Pinpoint the cell where the given text exists, returning its (X, Y) midpoint coordinate. 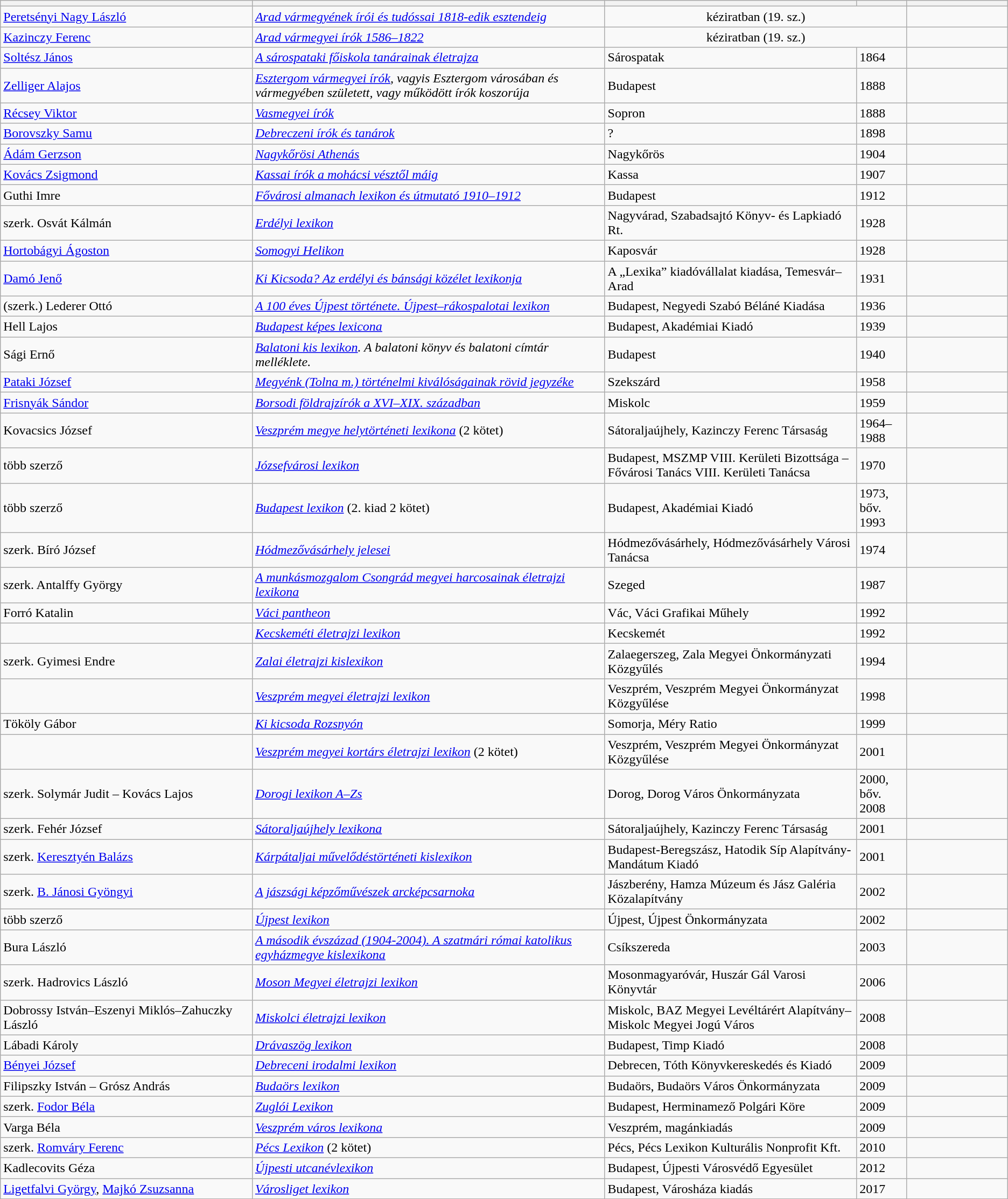
Frisnyák Sándor (127, 403)
Sárospatak (731, 58)
Kecskemét (731, 633)
szerk. Romváry Ferenc (127, 1147)
Debreczeni írók és tanárok (429, 134)
1974 (882, 550)
Nagykőrösi Athenás (429, 154)
Sátoraljaújhely lexikona (429, 829)
Hortobágyi Ágoston (127, 250)
2012 (882, 1168)
szerk. Fehér József (127, 829)
1864 (882, 58)
Pécs, Pécs Lexikon Kulturális Nonprofit Kft. (731, 1147)
Balatoni kis lexikon. A balatoni könyv és balatoni címtár melléklete. (429, 354)
1898 (882, 134)
A „Lexika” kiadóvállalat kiadása, Temesvár–Arad (731, 278)
2003 (882, 948)
Ki Kicsoda? Az erdélyi és bánsági közélet lexikonja (429, 278)
Kárpátaljai művelődéstörténeti kislexikon (429, 857)
Filipszky István – Grósz András (127, 1086)
1912 (882, 195)
Guthi Imre (127, 195)
Hell Lajos (127, 327)
Moson Megyei életrajzi lexikon (429, 982)
Sági Ernő (127, 354)
szerk. Bíró József (127, 550)
Hódmezővásárhely, Hódmezővásárhely Városi Tanácsa (731, 550)
Récsey Viktor (127, 113)
1936 (882, 306)
A sárospataki főiskola tanárainak életrajza (429, 58)
Zuglói Lexikon (429, 1106)
Debreceni irodalmi lexikon (429, 1065)
A jászsági képzőművészek arcképcsarnoka (429, 892)
Somogyi Helikon (429, 250)
Szeged (731, 585)
szerk. Hadrovics László (127, 982)
1994 (882, 661)
Budapest-Beregszász, Hatodik Síp Alapítvány-Mandátum Kiadó (731, 857)
Kecskeméti életrajzi lexikon (429, 633)
2017 (882, 1188)
1998 (882, 696)
Ádám Gerzson (127, 154)
Esztergom vármegyei írók, vagyis Esztergom városában és vármegyében született, vagy működött írók koszorúja (429, 85)
Miskolc, BAZ Megyei Levéltárért Alapítvány–Miskolc Megyei Jogú Város (731, 1018)
Varga Béla (127, 1127)
Miskolci életrajzi lexikon (429, 1018)
Budapest, Negyedi Szabó Béláné Kiadása (731, 306)
Budapest, Timp Kiadó (731, 1045)
Somorja, Méry Ratio (731, 724)
1959 (882, 403)
Budapest képes lexicona (429, 327)
Vác, Váci Grafikai Műhely (731, 613)
Fővárosi almanach lexikon és útmutató 1910–1912 (429, 195)
Pécs Lexikon (2 kötet) (429, 1147)
Bényei József (127, 1065)
Józsefvárosi lexikon (429, 465)
Budapest, MSZMP VIII. Kerületi Bizottsága – Fővárosi Tanács VIII. Kerületi Tanácsa (731, 465)
Kovacsics József (127, 431)
Dorog, Dorog Város Önkormányzata (731, 794)
szerk. Keresztyén Balázs (127, 857)
Kovács Zsigmond (127, 174)
Forró Katalin (127, 613)
(szerk.) Lederer Ottó (127, 306)
A munkásmozgalom Csongrád megyei harcosainak életrajzi lexikona (429, 585)
Miskolc (731, 403)
Veszprém megyei életrajzi lexikon (429, 696)
Városliget lexikon (429, 1188)
Kassai írók a mohácsi vésztől máig (429, 174)
Drávaszög lexikon (429, 1045)
Borovszky Samu (127, 134)
? (731, 134)
Bura László (127, 948)
szerk. Osvát Kálmán (127, 223)
1964–1988 (882, 431)
Sopron (731, 113)
A második évszázad (1904-2004). A szatmári római katolikus egyházmegye kislexikona (429, 948)
1987 (882, 585)
Pataki József (127, 382)
szerk. Solymár Judit – Kovács Lajos (127, 794)
Debrecen, Tóth Könyvkereskedés és Kiadó (731, 1065)
1904 (882, 154)
A 100 éves Újpest története. Újpest–rákospalotai lexikon (429, 306)
Jászberény, Hamza Múzeum és Jász Galéria Közalapítvány (731, 892)
1999 (882, 724)
2000, bőv. 2008 (882, 794)
Erdélyi lexikon (429, 223)
Vasmegyei írók (429, 113)
Kazinczy Ferenc (127, 37)
1939 (882, 327)
Kaposvár (731, 250)
Megyénk (Tolna m.) történelmi kiválóságainak rövid jegyzéke (429, 382)
Veszprém megyei kortárs életrajzi lexikon (2 kötet) (429, 752)
Budaörs, Budaörs Város Önkormányzata (731, 1086)
Budapest, Újpesti Városvédő Egyesület (731, 1168)
Soltész János (127, 58)
Tököly Gábor (127, 724)
Veszprém város lexikona (429, 1127)
Lábadi Károly (127, 1045)
Budapest, Városháza kiadás (731, 1188)
Peretsényi Nagy László (127, 17)
szerk. Fodor Béla (127, 1106)
Csíkszereda (731, 948)
Nagyvárad, Szabadsajtó Könyv- és Lapkiadó Rt. (731, 223)
szerk. B. Jánosi Gyöngyi (127, 892)
1931 (882, 278)
Újpesti utcanévlexikon (429, 1168)
Dobrossy István–Eszenyi Miklós–Zahuczky László (127, 1018)
Budapest, Herminamező Polgári Köre (731, 1106)
Hódmezővásárhely jelesei (429, 550)
Zalaegerszeg, Zala Megyei Önkormányzati Közgyűlés (731, 661)
Kassa (731, 174)
Arad vármegyei írók 1586–1822 (429, 37)
Újpest, Újpest Önkormányzata (731, 920)
Borsodi földrajzírók a XVI–XIX. században (429, 403)
Zelliger Alajos (127, 85)
szerk. Gyimesi Endre (127, 661)
Dorogi lexikon A–Zs (429, 794)
Ligetfalvi György, Majkó Zsuzsanna (127, 1188)
1940 (882, 354)
Veszprém, magánkiadás (731, 1127)
Újpest lexikon (429, 920)
Budaörs lexikon (429, 1086)
Budapest lexikon (2. kiad 2 kötet) (429, 508)
Zalai életrajzi kislexikon (429, 661)
Veszprém megye helytörténeti lexikona (2 kötet) (429, 431)
Nagykőrös (731, 154)
Kadlecovits Géza (127, 1168)
2010 (882, 1147)
Mosonmagyaróvár, Huszár Gál Varosi Könyvtár (731, 982)
1973, bőv. 1993 (882, 508)
Szekszárd (731, 382)
2006 (882, 982)
szerk. Antalffy György (127, 585)
1970 (882, 465)
Ki kicsoda Rozsnyón (429, 724)
Váci pantheon (429, 613)
1907 (882, 174)
Damó Jenő (127, 278)
Arad vármegyének írói és tudóssai 1818-edik esztendeig (429, 17)
1958 (882, 382)
